Pinpoint the cell where the given text exists, returning its (X, Y) midpoint coordinate. 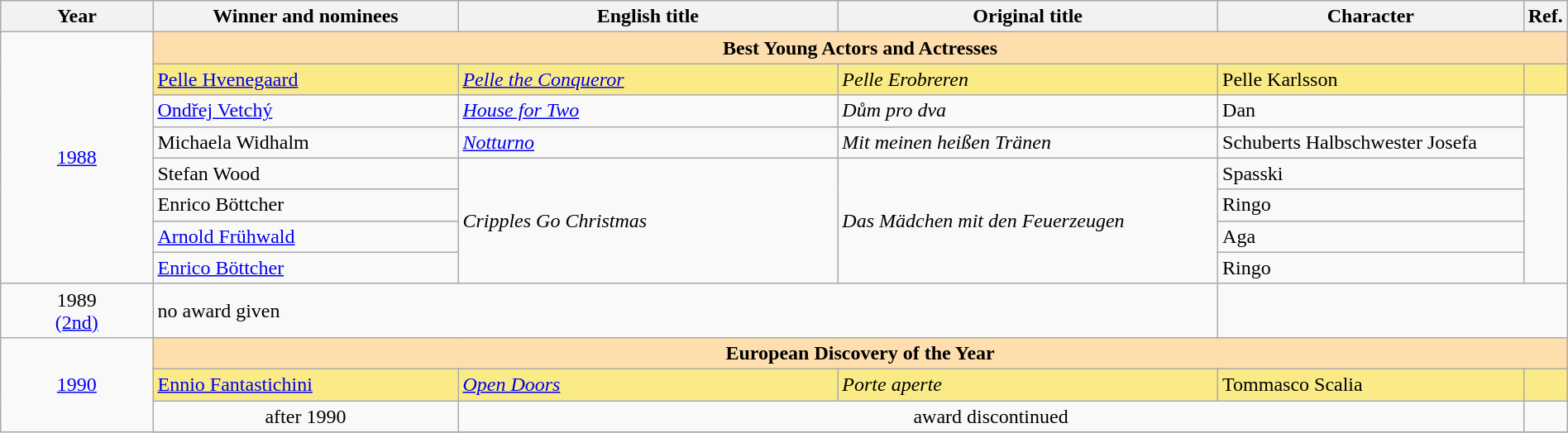
Porte aperte (1028, 384)
Schuberts Halbschwester Josefa (1371, 142)
Pelle Karlsson (1371, 79)
award discontinued (991, 416)
Ref. (1545, 17)
Pelle Hvenegaard (306, 79)
Aga (1371, 236)
Tommasco Scalia (1371, 384)
Dům pro dva (1028, 111)
English title (648, 17)
Character (1371, 17)
Pelle the Conqueror (648, 79)
House for Two (648, 111)
Open Doors (648, 384)
Notturno (648, 142)
European Discovery of the Year (860, 353)
Spasski (1371, 174)
no award given (686, 311)
1988 (77, 158)
Year (77, 17)
Cripples Go Christmas (648, 221)
Ondřej Vetchý (306, 111)
Das Mädchen mit den Feuerzeugen (1028, 221)
Original title (1028, 17)
Winner and nominees (306, 17)
Pelle Erobreren (1028, 79)
Dan (1371, 111)
Michaela Widhalm (306, 142)
Best Young Actors and Actresses (860, 48)
1989(2nd) (77, 311)
Stefan Wood (306, 174)
1990 (77, 384)
Arnold Frühwald (306, 236)
after 1990 (306, 416)
Ennio Fantastichini (306, 384)
Mit meinen heißen Tränen (1028, 142)
